Search for the cell housing the specified text and yield its [X, Y] center coordinate. 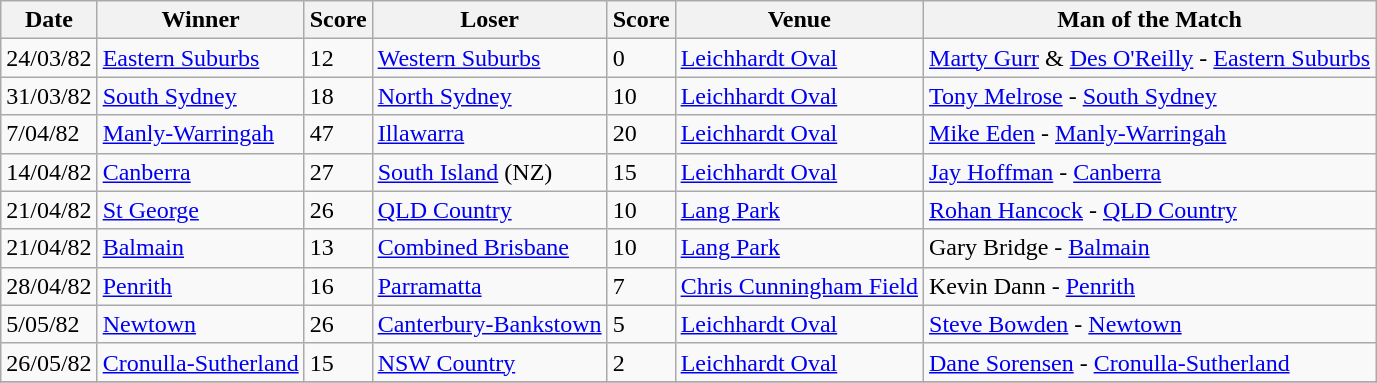
Marty Gurr & Des O'Reilly - Eastern Suburbs [1150, 58]
QLD Country [490, 210]
5/05/82 [49, 324]
26/05/82 [49, 362]
Cronulla-Sutherland [200, 362]
2 [641, 362]
27 [338, 172]
South Sydney [200, 96]
Canterbury-Bankstown [490, 324]
Chris Cunningham Field [799, 286]
47 [338, 134]
12 [338, 58]
Winner [200, 20]
Combined Brisbane [490, 248]
Mike Eden - Manly-Warringah [1150, 134]
Gary Bridge - Balmain [1150, 248]
7/04/82 [49, 134]
Steve Bowden - Newtown [1150, 324]
NSW Country [490, 362]
South Island (NZ) [490, 172]
Balmain [200, 248]
Tony Melrose - South Sydney [1150, 96]
Loser [490, 20]
Newtown [200, 324]
Man of the Match [1150, 20]
0 [641, 58]
Jay Hoffman - Canberra [1150, 172]
7 [641, 286]
16 [338, 286]
Dane Sorensen - Cronulla-Sutherland [1150, 362]
Parramatta [490, 286]
20 [641, 134]
28/04/82 [49, 286]
Kevin Dann - Penrith [1150, 286]
Eastern Suburbs [200, 58]
31/03/82 [49, 96]
13 [338, 248]
Rohan Hancock - QLD Country [1150, 210]
Manly-Warringah [200, 134]
Canberra [200, 172]
Penrith [200, 286]
St George [200, 210]
24/03/82 [49, 58]
Illawarra [490, 134]
5 [641, 324]
Date [49, 20]
Venue [799, 20]
Western Suburbs [490, 58]
14/04/82 [49, 172]
North Sydney [490, 96]
18 [338, 96]
